Search for the cell housing the specified text and yield its (x, y) center coordinate. 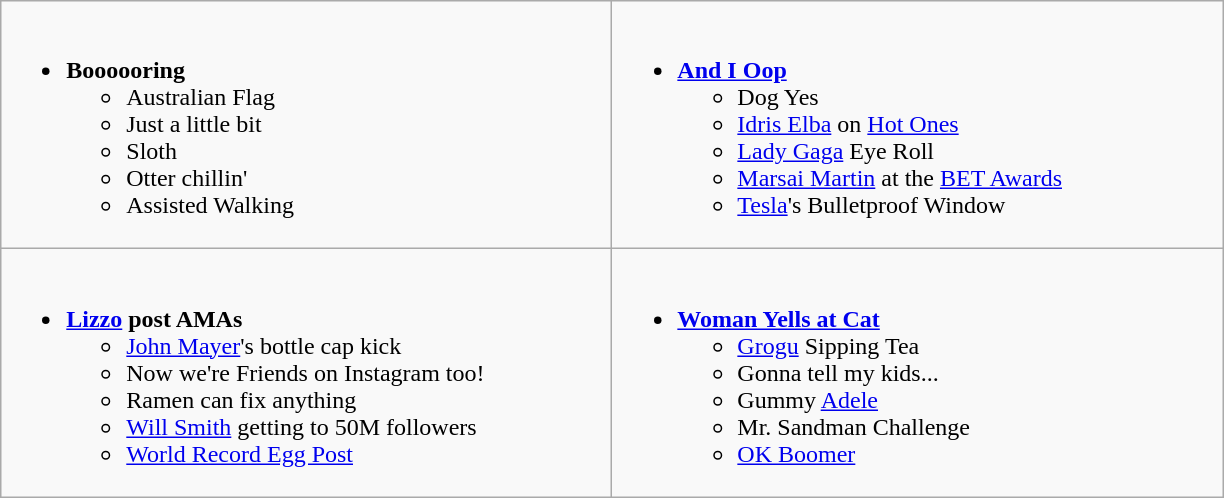
Woman Yells at CatGrogu Sipping TeaGonna tell my kids...Gummy AdeleMr. Sandman ChallengeOK Boomer (918, 373)
And I OopDog YesIdris Elba on Hot OnesLady Gaga Eye RollMarsai Martin at the BET AwardsTesla's Bulletproof Window (918, 125)
BoooooringAustralian FlagJust a little bitSlothOtter chillin'Assisted Walking (306, 125)
